Determine the [x, y] coordinate at the center of the cell enclosing the given text.  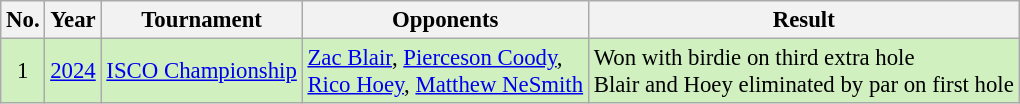
Won with birdie on third extra holeBlair and Hoey eliminated by par on first hole [804, 72]
Opponents [445, 20]
2024 [73, 72]
Zac Blair, Pierceson Coody, Rico Hoey, Matthew NeSmith [445, 72]
Tournament [202, 20]
Result [804, 20]
1 [23, 72]
No. [23, 20]
Year [73, 20]
ISCO Championship [202, 72]
